Detect which cell encompasses the target text, then output its [x, y] center coordinate. 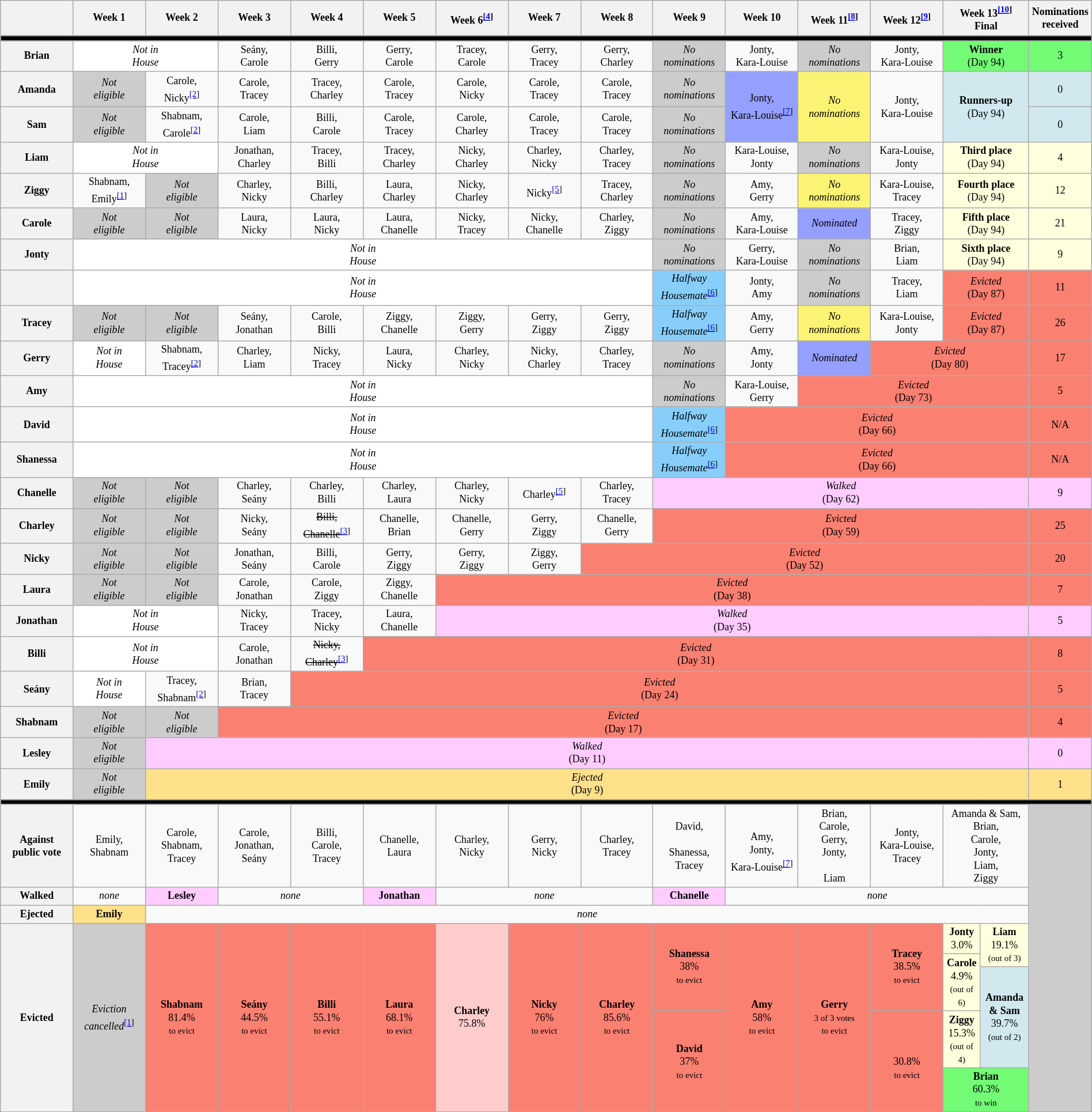
Chanelle,Laura [399, 846]
Week 10 [762, 18]
Carole,Ziggy [327, 590]
Billi,Carole,Tracey [327, 846]
Week 12[9] [907, 18]
Week 6[4] [472, 18]
7 [1060, 590]
Amanda [37, 89]
Carole [37, 224]
Evicted(Day 31) [696, 653]
Carole,Nicky[2] [182, 89]
Fourth place(Day 94) [986, 190]
Evicted(Day 73) [913, 391]
Jonathan,Charley [254, 158]
Charley,Billi [327, 493]
Againstpublic vote [37, 846]
Evicted [37, 1018]
26 [1060, 323]
Gerry,Kara-Louise [762, 255]
Week 9 [689, 18]
David,Shanessa,Tracey [689, 846]
Carole,Nicky [472, 89]
Jonty [37, 255]
21 [1060, 224]
Shabnam,Carole[2] [182, 124]
Amy,Kara-Louise [762, 224]
Gerry,Carole [399, 56]
Charley,Liam [254, 358]
Carole,Shabnam,Tracey [182, 846]
Amy58%to evict [762, 1018]
Brian60.3%to win [986, 1090]
Tracey,Carole [472, 56]
Carole,Liam [254, 124]
Evicted(Day 59) [841, 525]
David37%to evict [689, 1061]
Gerry,Charley [617, 56]
30.8%to evict [907, 1061]
Tracey [37, 323]
Tracey,Liam [907, 288]
David [37, 424]
Billi55.1%to evict [327, 1018]
Walked [37, 897]
Nicky,Charley[3] [327, 653]
Nicky,Seány [254, 525]
Ziggy [37, 190]
Kara-Louise,Gerry [762, 391]
Week 1 [109, 18]
Tracey,Nicky [327, 621]
Runners-up(Day 94) [986, 107]
17 [1060, 358]
1 [1060, 784]
Chanelle,Brian [399, 525]
Third place(Day 94) [986, 158]
Liam [37, 158]
Winner(Day 94) [986, 56]
Fifth place(Day 94) [986, 224]
Ejected [37, 914]
Week 8 [617, 18]
Sixth place(Day 94) [986, 255]
Week 11[8] [835, 18]
Brian [37, 56]
Amy [37, 391]
Jonathan,Seány [254, 559]
Shabnam [37, 723]
20 [1060, 559]
25 [1060, 525]
Jonty,Kara-Louise[7] [762, 107]
Amanda & Sam39.7%(out of 2) [1004, 1018]
Amanda & Sam,Brian,Carole,Jonty,Liam,Ziggy [986, 846]
Carole,Charley [472, 124]
Shabnam,Tracey[2] [182, 358]
Tracey,Billi [327, 158]
Seány,Jonathan [254, 323]
Tracey,Shabnam[2] [182, 689]
Carole,Billi [327, 323]
Walked(Day 11) [587, 753]
Billi,Charley [327, 190]
Charley75.8% [472, 1018]
Brian,Liam [907, 255]
Tracey38.5%to evict [907, 967]
Charley85.6%to evict [617, 1018]
Evicted(Day 24) [659, 689]
Walked(Day 62) [841, 493]
Ejected(Day 9) [587, 784]
Evicted(Day 17) [623, 723]
Amy,Jonty [762, 358]
Amy,Jonty,Kara-Louise[7] [762, 846]
Gerry [37, 358]
Jonty,Kara-Louise,Tracey [907, 846]
Evicted(Day 38) [732, 590]
Billi [37, 653]
8 [1060, 653]
Shabnam,Emily[1] [109, 190]
12 [1060, 190]
Emily,Shabnam [109, 846]
Shabnam81.4%to evict [182, 1018]
Week 5 [399, 18]
Jonty,Amy [762, 288]
Tracey,Ziggy [907, 224]
Week 4 [327, 18]
Nicky,Chanelle [544, 224]
Brian,Carole,Gerry,Jonty,Liam [835, 846]
Shanessa [37, 460]
Laura [37, 590]
Carole,Jonathan,Seány [254, 846]
Charley,Ziggy [617, 224]
Nicky [37, 559]
11 [1060, 288]
Billi,Gerry [327, 56]
Week 3 [254, 18]
Charley,Laura [399, 493]
Gerry,Tracey [544, 56]
Charley [37, 525]
Sam [37, 124]
Evicted(Day 52) [805, 559]
Evicted(Day 80) [950, 358]
Brian,Tracey [254, 689]
Nicky[5] [544, 190]
Jonty3.0% [962, 939]
Walked(Day 35) [732, 621]
Seány,Carole [254, 56]
Laura,Charley [399, 190]
Kara-Louise,Tracey [907, 190]
Billi,Chanelle[3] [327, 525]
Gerry,Nicky [544, 846]
3 [1060, 56]
Week 13[10]Final [986, 18]
Carole4.9%(out of 6) [962, 983]
Nicky76%to evict [544, 1018]
Week 2 [182, 18]
Seány44.5%to evict [254, 1018]
Liam19.1%(out of 3) [1004, 945]
Charley,Seány [254, 493]
Seány [37, 689]
Ziggy15.3%(out of 4) [962, 1039]
Week 7 [544, 18]
Eviction cancelled[1] [109, 1018]
Charley[5] [544, 493]
Gerry3 of 3 votesto evict [835, 1018]
Nominationsreceived [1060, 18]
Laura68.1%to evict [399, 1018]
Shanessa38%to evict [689, 967]
